Return the [X, Y] coordinate for the center point of the cell that contains the specified text.  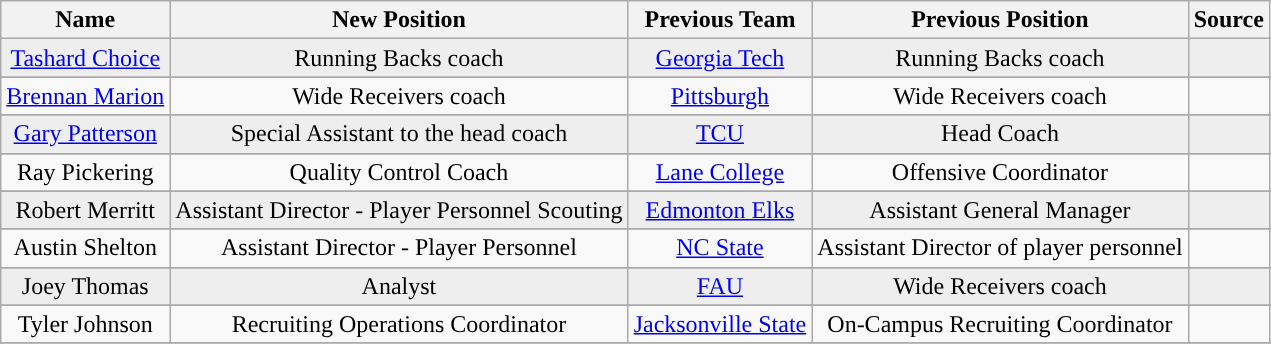
TCU [720, 134]
Gary Patterson [86, 134]
Assistant Director of player personnel [1000, 248]
Georgia Tech [720, 58]
Tashard Choice [86, 58]
Joey Thomas [86, 286]
Edmonton Elks [720, 210]
Previous Team [720, 20]
FAU [720, 286]
Analyst [399, 286]
Ray Pickering [86, 172]
Assistant Director - Player Personnel [399, 248]
Name [86, 20]
Special Assistant to the head coach [399, 134]
Lane College [720, 172]
Head Coach [1000, 134]
Assistant General Manager [1000, 210]
Recruiting Operations Coordinator [399, 324]
Quality Control Coach [399, 172]
NC State [720, 248]
Pittsburgh [720, 96]
Previous Position [1000, 20]
Assistant Director - Player Personnel Scouting [399, 210]
Jacksonville State [720, 324]
On-Campus Recruiting Coordinator [1000, 324]
New Position [399, 20]
Brennan Marion [86, 96]
Robert Merritt [86, 210]
Tyler Johnson [86, 324]
Source [1228, 20]
Offensive Coordinator [1000, 172]
Austin Shelton [86, 248]
